Find where the given text appears and provide that cell's center as [X, Y] coordinate. 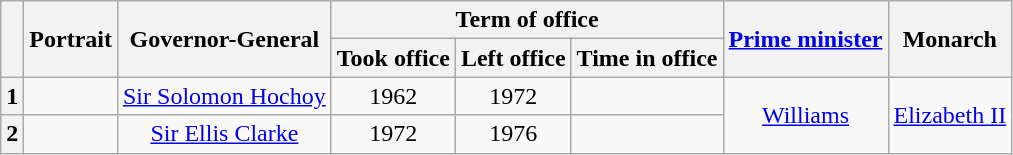
2 [12, 134]
Williams [806, 115]
Portrait [71, 39]
Left office [513, 58]
1962 [393, 96]
Sir Solomon Hochoy [224, 96]
Elizabeth II [950, 115]
1 [12, 96]
1976 [513, 134]
Governor-General [224, 39]
Sir Ellis Clarke [224, 134]
Monarch [950, 39]
Prime minister [806, 39]
Term of office [527, 20]
Time in office [647, 58]
Took office [393, 58]
